For the text-containing cell, return its midpoint in [X, Y] coordinate format. 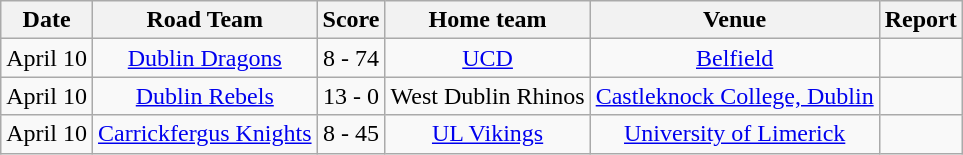
Venue [734, 20]
Report [920, 20]
Home team [488, 20]
UL Vikings [488, 134]
Belfield [734, 58]
Carrickfergus Knights [204, 134]
Dublin Dragons [204, 58]
8 - 45 [351, 134]
Road Team [204, 20]
13 - 0 [351, 96]
Date [47, 20]
Dublin Rebels [204, 96]
8 - 74 [351, 58]
UCD [488, 58]
Castleknock College, Dublin [734, 96]
University of Limerick [734, 134]
West Dublin Rhinos [488, 96]
Score [351, 20]
